Capture the cell that displays the provided text and extract its [X, Y] central coordinate. 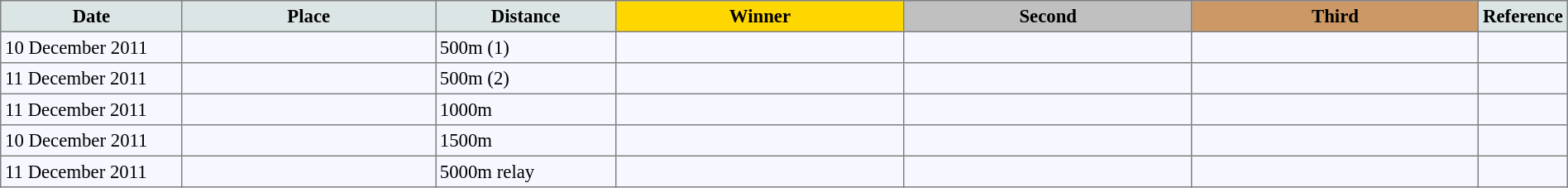
Winner [761, 17]
Place [308, 17]
5000m relay [525, 171]
500m (1) [525, 47]
Reference [1523, 17]
Third [1335, 17]
1500m [525, 141]
Second [1048, 17]
1000m [525, 109]
Date [91, 17]
Distance [525, 17]
500m (2) [525, 79]
